Return (x, y) of the center of cell containing provided text 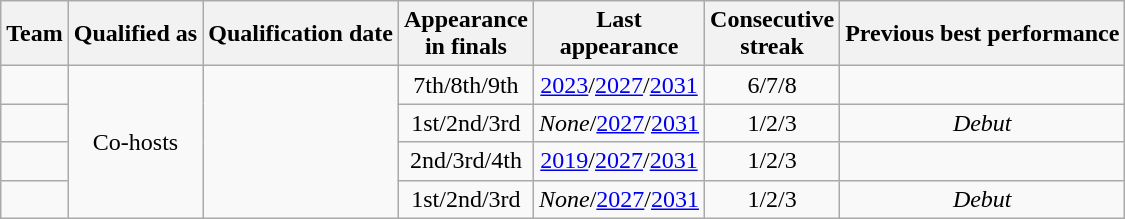
Appearancein finals (466, 34)
7th/8th/9th (466, 85)
Team (35, 34)
2019/2027/2031 (618, 161)
2023/2027/2031 (618, 85)
Previous best performance (982, 34)
2nd/3rd/4th (466, 161)
Qualified as (135, 34)
Consecutivestreak (772, 34)
Qualification date (301, 34)
Co-hosts (135, 142)
Lastappearance (618, 34)
6/7/8 (772, 85)
